Find where the given text appears and provide that cell's center as [X, Y] coordinate. 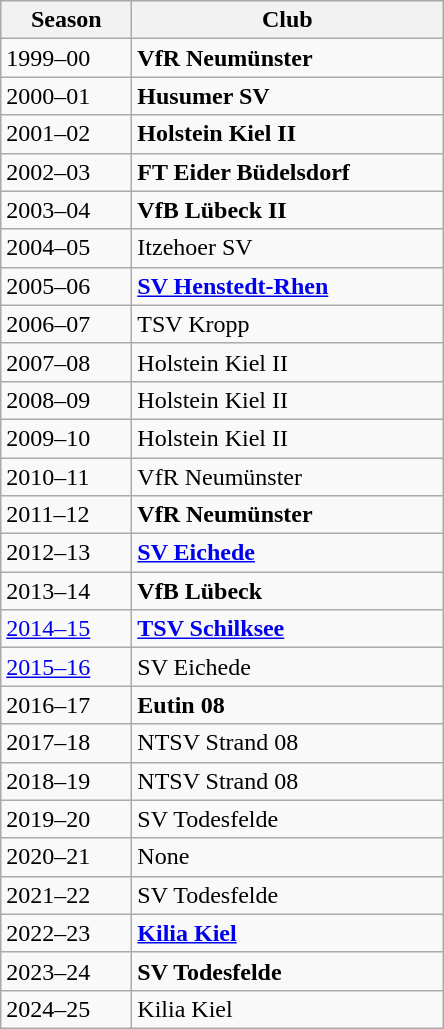
2018–19 [66, 781]
2011–12 [66, 515]
2002–03 [66, 172]
TSV Schilksee [288, 629]
2004–05 [66, 248]
1999–00 [66, 58]
2015–16 [66, 667]
2010–11 [66, 477]
TSV Kropp [288, 324]
2024–25 [66, 1009]
2012–13 [66, 553]
Husumer SV [288, 96]
2019–20 [66, 819]
2022–23 [66, 933]
2016–17 [66, 705]
FT Eider Büdelsdorf [288, 172]
2003–04 [66, 210]
2020–21 [66, 857]
2005–06 [66, 286]
2021–22 [66, 895]
Itzehoer SV [288, 248]
2006–07 [66, 324]
2008–09 [66, 400]
2009–10 [66, 438]
VfB Lübeck [288, 591]
2001–02 [66, 134]
2000–01 [66, 96]
2017–18 [66, 743]
2007–08 [66, 362]
Eutin 08 [288, 705]
2023–24 [66, 971]
2013–14 [66, 591]
None [288, 857]
VfB Lübeck II [288, 210]
Season [66, 20]
SV Henstedt-Rhen [288, 286]
2014–15 [66, 629]
Club [288, 20]
